Output the (X, Y) coordinate of the center of the cell containing the given text.  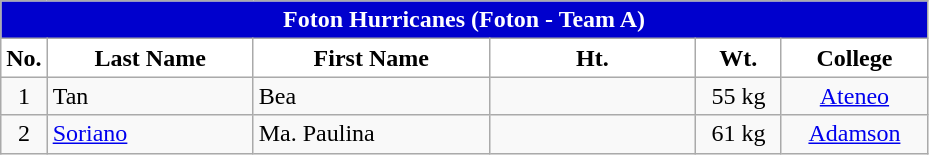
2 (24, 134)
Ht. (592, 58)
No. (24, 58)
Ateneo (854, 96)
Tan (150, 96)
Foton Hurricanes (Foton - Team A) (464, 20)
61 kg (738, 134)
Soriano (150, 134)
55 kg (738, 96)
Ma. Paulina (371, 134)
College (854, 58)
First Name (371, 58)
Wt. (738, 58)
Bea (371, 96)
Last Name (150, 58)
Adamson (854, 134)
1 (24, 96)
